Return the [x, y] coordinate for the center point of the cell that contains the specified text.  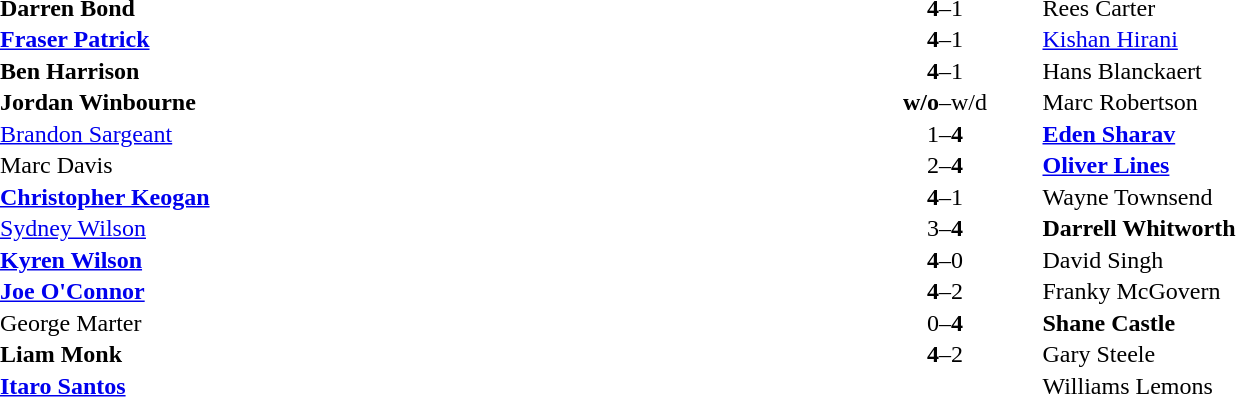
0–4 [944, 323]
4–0 [944, 260]
1–4 [944, 134]
w/o–w/d [944, 103]
3–4 [944, 229]
2–4 [944, 165]
